For the text-containing cell, return its midpoint in (x, y) coordinate format. 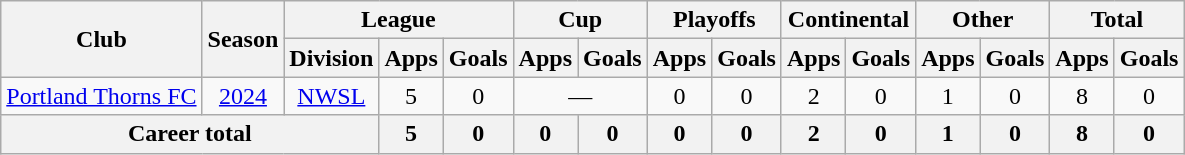
Cup (580, 20)
Club (102, 39)
Total (1117, 20)
Career total (190, 134)
Continental (848, 20)
Playoffs (714, 20)
Portland Thorns FC (102, 96)
NWSL (332, 96)
League (398, 20)
2024 (243, 96)
— (580, 96)
Other (983, 20)
Division (332, 58)
Season (243, 39)
